Provide the [X, Y] coordinate of the cell's center where the given text is located.  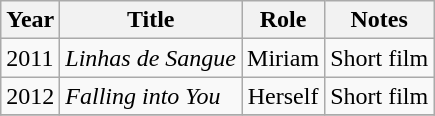
Herself [284, 96]
Miriam [284, 58]
2012 [30, 96]
2011 [30, 58]
Falling into You [151, 96]
Year [30, 20]
Title [151, 20]
Linhas de Sangue [151, 58]
Role [284, 20]
Notes [380, 20]
